Find where the given text appears and provide that cell's center as (x, y) coordinate. 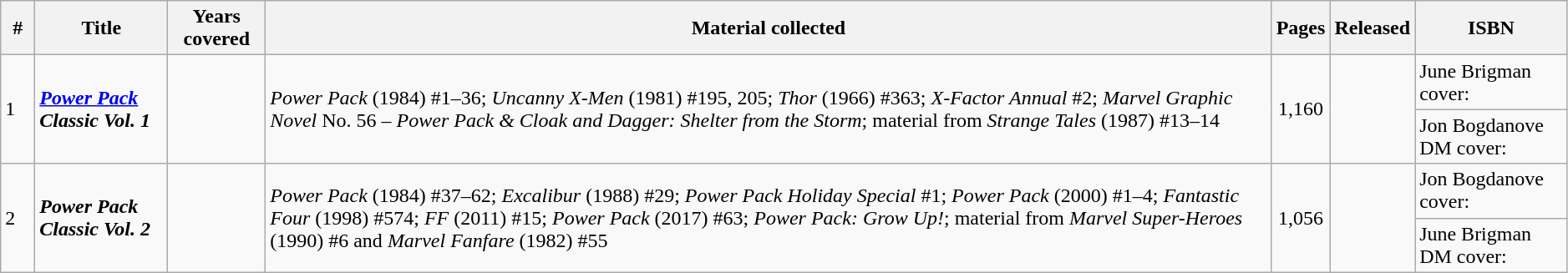
Jon Bogdanove DM cover: (1492, 137)
Title (102, 28)
Power Pack Classic Vol. 2 (102, 218)
Material collected (769, 28)
Years covered (217, 28)
June Brigman DM cover: (1492, 245)
Released (1373, 28)
June Brigman cover: (1492, 82)
Power Pack Classic Vol. 1 (102, 109)
1,056 (1301, 218)
2 (18, 218)
1 (18, 109)
ISBN (1492, 28)
1,160 (1301, 109)
Pages (1301, 28)
# (18, 28)
Jon Bogdanove cover: (1492, 190)
